Return (X, Y) of the center of cell containing provided text 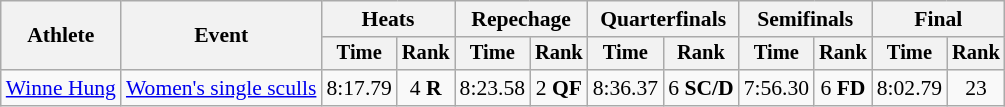
Athlete (61, 36)
Event (222, 36)
6 FD (843, 88)
2 QF (559, 88)
8:02.79 (910, 88)
8:17.79 (358, 88)
Repechage (522, 19)
Winne Hung (61, 88)
6 SC/D (701, 88)
Semifinals (806, 19)
Final (938, 19)
Women's single sculls (222, 88)
Heats (388, 19)
8:23.58 (492, 88)
Quarterfinals (664, 19)
4 R (426, 88)
7:56.30 (776, 88)
8:36.37 (626, 88)
23 (976, 88)
